Extract the (X, Y) coordinate from the center of the cell holding the provided text.  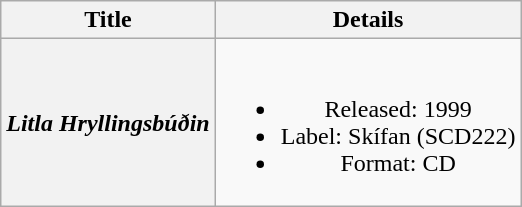
Released: 1999Label: Skífan (SCD222)Format: CD (368, 122)
Title (108, 20)
Litla Hryllingsbúðin (108, 122)
Details (368, 20)
